Determine the (x, y) coordinate at the center of the cell enclosing the given text.  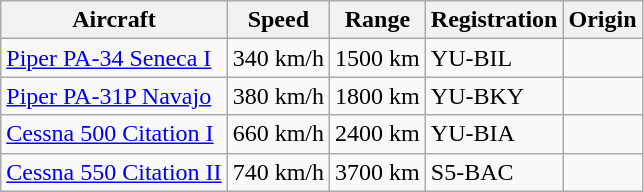
2400 km (378, 134)
YU-BKY (494, 96)
Registration (494, 20)
Origin (602, 20)
Cessna 550 Citation II (114, 172)
340 km/h (278, 58)
Speed (278, 20)
1800 km (378, 96)
740 km/h (278, 172)
Piper PA-31P Navajo (114, 96)
Cessna 500 Citation I (114, 134)
3700 km (378, 172)
1500 km (378, 58)
Piper PA-34 Seneca I (114, 58)
660 km/h (278, 134)
S5-BAC (494, 172)
Aircraft (114, 20)
Range (378, 20)
YU-BIA (494, 134)
YU-BIL (494, 58)
380 km/h (278, 96)
